Detect which cell encompasses the target text, then output its [X, Y] center coordinate. 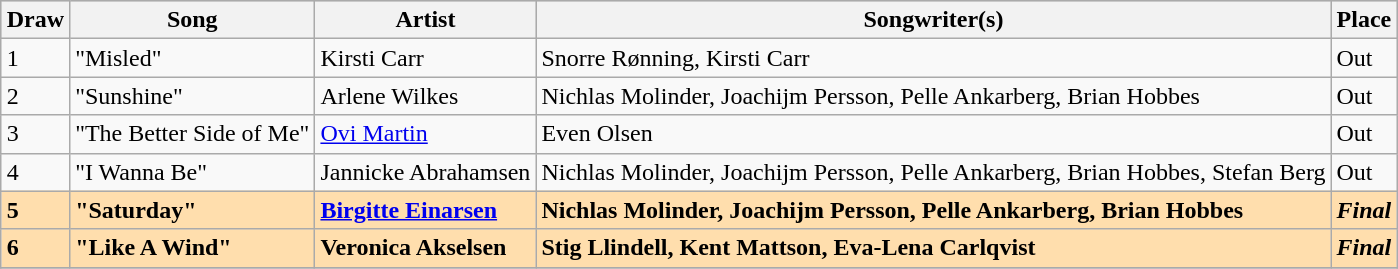
Birgitte Einarsen [426, 210]
Arlene Wilkes [426, 96]
"Misled" [192, 58]
Veronica Akselsen [426, 248]
"I Wanna Be" [192, 172]
Draw [35, 20]
"Saturday" [192, 210]
Songwriter(s) [934, 20]
"Like A Wind" [192, 248]
Even Olsen [934, 134]
4 [35, 172]
6 [35, 248]
1 [35, 58]
Ovi Martin [426, 134]
"Sunshine" [192, 96]
Jannicke Abrahamsen [426, 172]
Kirsti Carr [426, 58]
Artist [426, 20]
"The Better Side of Me" [192, 134]
3 [35, 134]
Song [192, 20]
Stig Llindell, Kent Mattson, Eva-Lena Carlqvist [934, 248]
Snorre Rønning, Kirsti Carr [934, 58]
5 [35, 210]
Nichlas Molinder, Joachijm Persson, Pelle Ankarberg, Brian Hobbes, Stefan Berg [934, 172]
Place [1364, 20]
2 [35, 96]
